Identify which cell holds the provided text, then report its (X, Y) central coordinate. 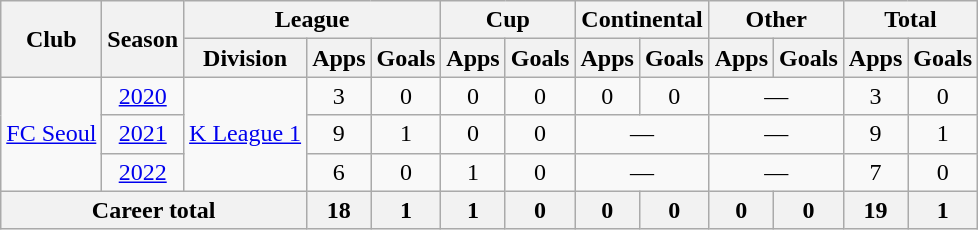
2020 (143, 96)
7 (875, 172)
18 (339, 210)
Other (776, 20)
K League 1 (246, 134)
2022 (143, 172)
Club (52, 39)
19 (875, 210)
Season (143, 39)
2021 (143, 134)
Total (910, 20)
Division (246, 58)
FC Seoul (52, 134)
League (312, 20)
Cup (508, 20)
6 (339, 172)
Career total (154, 210)
Continental (642, 20)
